Locate the cell with the specified text and output its [X, Y] center coordinate. 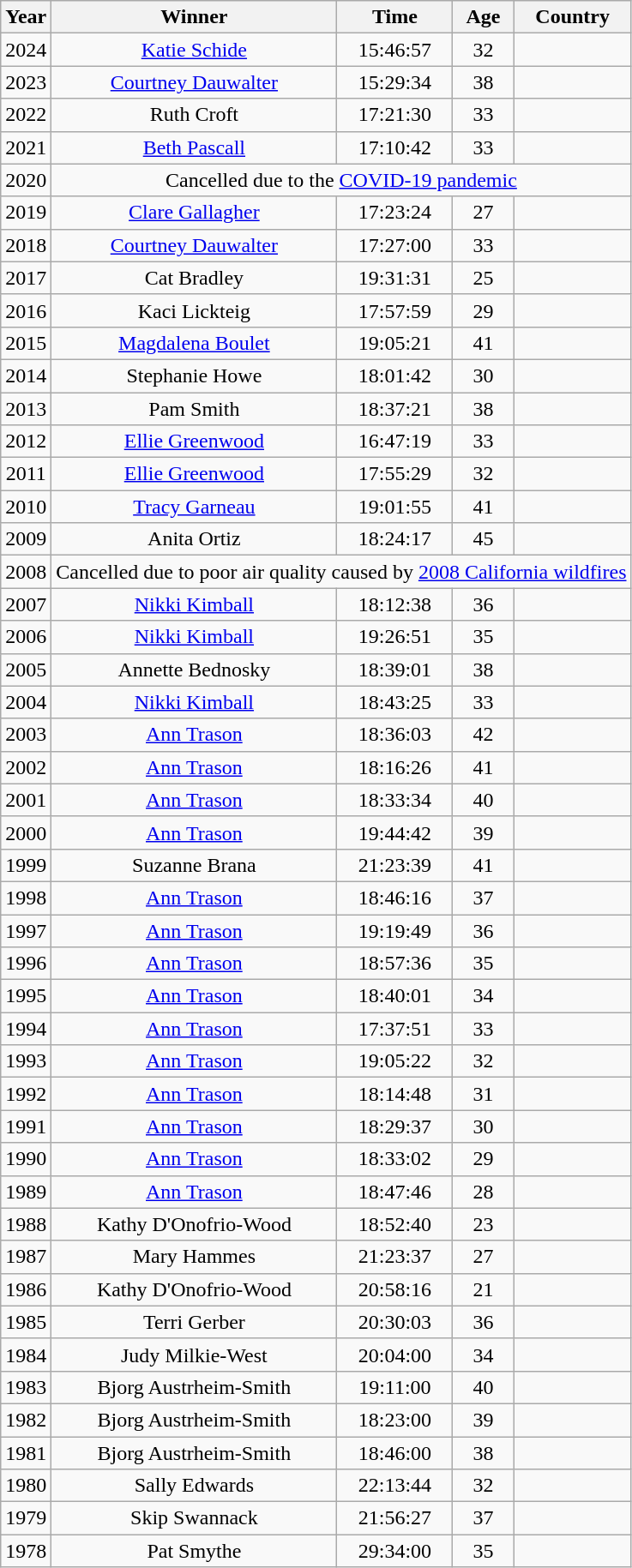
1998 [26, 898]
1991 [26, 1126]
2008 [26, 572]
Skip Swannack [194, 1518]
Kaci Lickteig [194, 310]
21:23:39 [394, 865]
1996 [26, 964]
Pam Smith [194, 409]
2016 [26, 310]
16:47:19 [394, 442]
Beth Pascall [194, 147]
1981 [26, 1453]
2001 [26, 800]
17:37:51 [394, 1029]
1986 [26, 1289]
1984 [26, 1355]
17:55:29 [394, 474]
18:43:25 [394, 702]
15:29:34 [394, 82]
Magdalena Boulet [194, 343]
2022 [26, 115]
18:52:40 [394, 1224]
2018 [26, 245]
Cat Bradley [194, 278]
2006 [26, 637]
Time [394, 17]
21 [484, 1289]
1985 [26, 1322]
2019 [26, 213]
21:23:37 [394, 1257]
Year [26, 17]
2000 [26, 832]
1993 [26, 1061]
18:36:03 [394, 735]
45 [484, 539]
19:31:31 [394, 278]
19:19:49 [394, 930]
Katie Schide [194, 50]
1997 [26, 930]
Cancelled due to poor air quality caused by 2008 California wildfires [341, 572]
2012 [26, 442]
19:26:51 [394, 637]
17:10:42 [394, 147]
2002 [26, 767]
18:01:42 [394, 375]
1989 [26, 1192]
Ruth Croft [194, 115]
2024 [26, 50]
Cancelled due to the COVID-19 pandemic [341, 180]
18:33:02 [394, 1159]
20:58:16 [394, 1289]
31 [484, 1094]
1987 [26, 1257]
17:23:24 [394, 213]
2004 [26, 702]
1999 [26, 865]
1979 [26, 1518]
1990 [26, 1159]
18:33:34 [394, 800]
1982 [26, 1420]
29:34:00 [394, 1551]
1983 [26, 1387]
2005 [26, 670]
25 [484, 278]
2003 [26, 735]
Judy Milkie-West [194, 1355]
17:57:59 [394, 310]
18:46:16 [394, 898]
19:11:00 [394, 1387]
2007 [26, 604]
1980 [26, 1486]
19:44:42 [394, 832]
19:05:22 [394, 1061]
2011 [26, 474]
Stephanie Howe [194, 375]
1994 [26, 1029]
21:56:27 [394, 1518]
19:05:21 [394, 343]
23 [484, 1224]
17:21:30 [394, 115]
1978 [26, 1551]
2014 [26, 375]
18:47:46 [394, 1192]
42 [484, 735]
18:46:00 [394, 1453]
Tracy Garneau [194, 507]
Pat Smythe [194, 1551]
Country [573, 17]
Suzanne Brana [194, 865]
2010 [26, 507]
Terri Gerber [194, 1322]
2015 [26, 343]
1995 [26, 996]
22:13:44 [394, 1486]
Age [484, 17]
2013 [26, 409]
18:39:01 [394, 670]
18:12:38 [394, 604]
1992 [26, 1094]
Annette Bednosky [194, 670]
15:46:57 [394, 50]
2017 [26, 278]
Winner [194, 17]
2021 [26, 147]
18:16:26 [394, 767]
18:37:21 [394, 409]
18:40:01 [394, 996]
2020 [26, 180]
18:23:00 [394, 1420]
17:27:00 [394, 245]
20:30:03 [394, 1322]
19:01:55 [394, 507]
18:57:36 [394, 964]
18:29:37 [394, 1126]
Mary Hammes [194, 1257]
1988 [26, 1224]
2023 [26, 82]
2009 [26, 539]
28 [484, 1192]
20:04:00 [394, 1355]
18:24:17 [394, 539]
18:14:48 [394, 1094]
Clare Gallagher [194, 213]
Sally Edwards [194, 1486]
Anita Ortiz [194, 539]
